Return [x, y] of the center of cell containing provided text 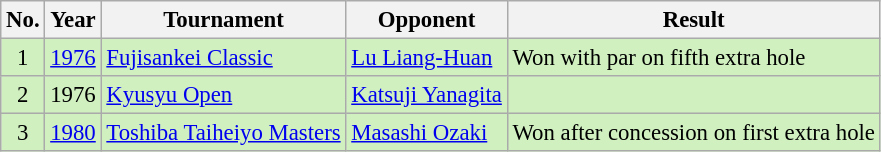
1 [23, 58]
Opponent [426, 20]
Tournament [224, 20]
Result [694, 20]
Katsuji Yanagita [426, 95]
Masashi Ozaki [426, 133]
2 [23, 95]
Won after concession on first extra hole [694, 133]
Lu Liang-Huan [426, 58]
Toshiba Taiheiyo Masters [224, 133]
Kyusyu Open [224, 95]
1980 [73, 133]
3 [23, 133]
No. [23, 20]
Fujisankei Classic [224, 58]
Year [73, 20]
Won with par on fifth extra hole [694, 58]
